Identify which cell holds the provided text, then report its [X, Y] central coordinate. 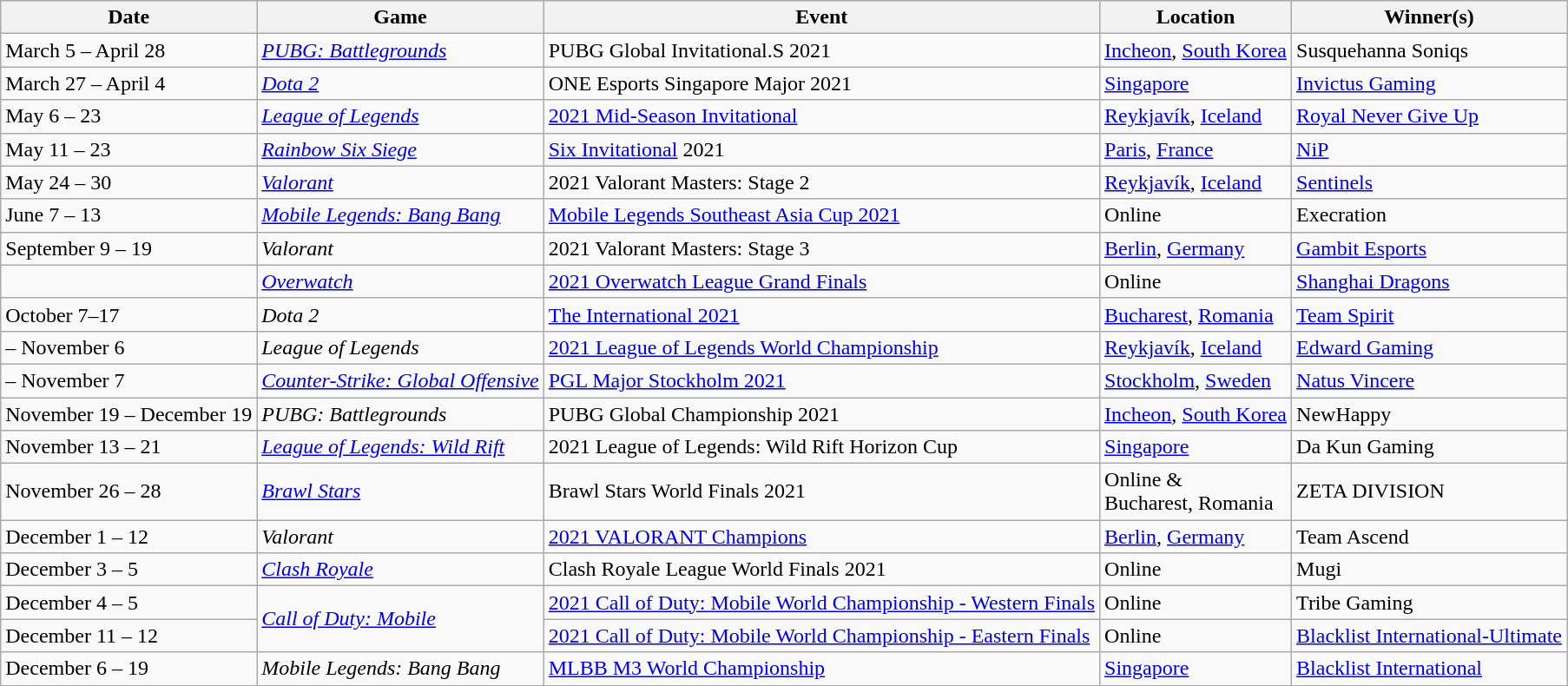
December 1 – 12 [128, 537]
Online &Bucharest, Romania [1196, 491]
MLBB M3 World Championship [821, 669]
Royal Never Give Up [1429, 116]
December 6 – 19 [128, 669]
League of Legends: Wild Rift [401, 447]
Clash Royale [401, 570]
2021 Mid-Season Invitational [821, 116]
Da Kun Gaming [1429, 447]
ZETA DIVISION [1429, 491]
May 24 – 30 [128, 182]
Call of Duty: Mobile [401, 619]
2021 VALORANT Champions [821, 537]
Blacklist International-Ultimate [1429, 636]
Mugi [1429, 570]
2021 Valorant Masters: Stage 3 [821, 248]
March 27 – April 4 [128, 83]
Brawl Stars [401, 491]
Winner(s) [1429, 17]
Tribe Gaming [1429, 603]
December 3 – 5 [128, 570]
– November 6 [128, 347]
Team Ascend [1429, 537]
Invictus Gaming [1429, 83]
December 4 – 5 [128, 603]
Brawl Stars World Finals 2021 [821, 491]
2021 Overwatch League Grand Finals [821, 281]
Execration [1429, 215]
Event [821, 17]
Mobile Legends Southeast Asia Cup 2021 [821, 215]
Six Invitational 2021 [821, 149]
May 6 – 23 [128, 116]
2021 League of Legends World Championship [821, 347]
Gambit Esports [1429, 248]
Natus Vincere [1429, 380]
November 19 – December 19 [128, 414]
November 13 – 21 [128, 447]
Clash Royale League World Finals 2021 [821, 570]
Susquehanna Soniqs [1429, 50]
October 7–17 [128, 314]
May 11 – 23 [128, 149]
June 7 – 13 [128, 215]
PGL Major Stockholm 2021 [821, 380]
Rainbow Six Siege [401, 149]
2021 Call of Duty: Mobile World Championship - Eastern Finals [821, 636]
Location [1196, 17]
PUBG Global Invitational.S 2021 [821, 50]
Overwatch [401, 281]
Stockholm, Sweden [1196, 380]
Shanghai Dragons [1429, 281]
December 11 – 12 [128, 636]
NiP [1429, 149]
Game [401, 17]
NewHappy [1429, 414]
Edward Gaming [1429, 347]
Sentinels [1429, 182]
The International 2021 [821, 314]
2021 League of Legends: Wild Rift Horizon Cup [821, 447]
Bucharest, Romania [1196, 314]
2021 Call of Duty: Mobile World Championship - Western Finals [821, 603]
ONE Esports Singapore Major 2021 [821, 83]
March 5 – April 28 [128, 50]
2021 Valorant Masters: Stage 2 [821, 182]
PUBG Global Championship 2021 [821, 414]
September 9 – 19 [128, 248]
Date [128, 17]
– November 7 [128, 380]
Blacklist International [1429, 669]
November 26 – 28 [128, 491]
Paris, France [1196, 149]
Team Spirit [1429, 314]
Counter-Strike: Global Offensive [401, 380]
